Determine the (x, y) coordinate at the center of the cell enclosing the given text.  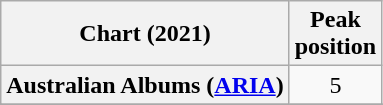
Australian Albums (ARIA) (145, 85)
Chart (2021) (145, 34)
Peakposition (335, 34)
5 (335, 85)
